For the text-containing cell, return its midpoint in (X, Y) coordinate format. 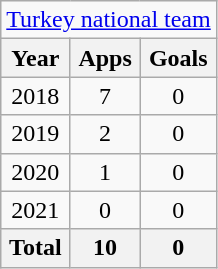
1 (105, 172)
Year (36, 58)
Goals (178, 58)
2020 (36, 172)
2019 (36, 134)
Total (36, 248)
2 (105, 134)
Turkey national team (108, 20)
2021 (36, 210)
Apps (105, 58)
10 (105, 248)
2018 (36, 96)
7 (105, 96)
